For the text-containing cell, return its midpoint in (x, y) coordinate format. 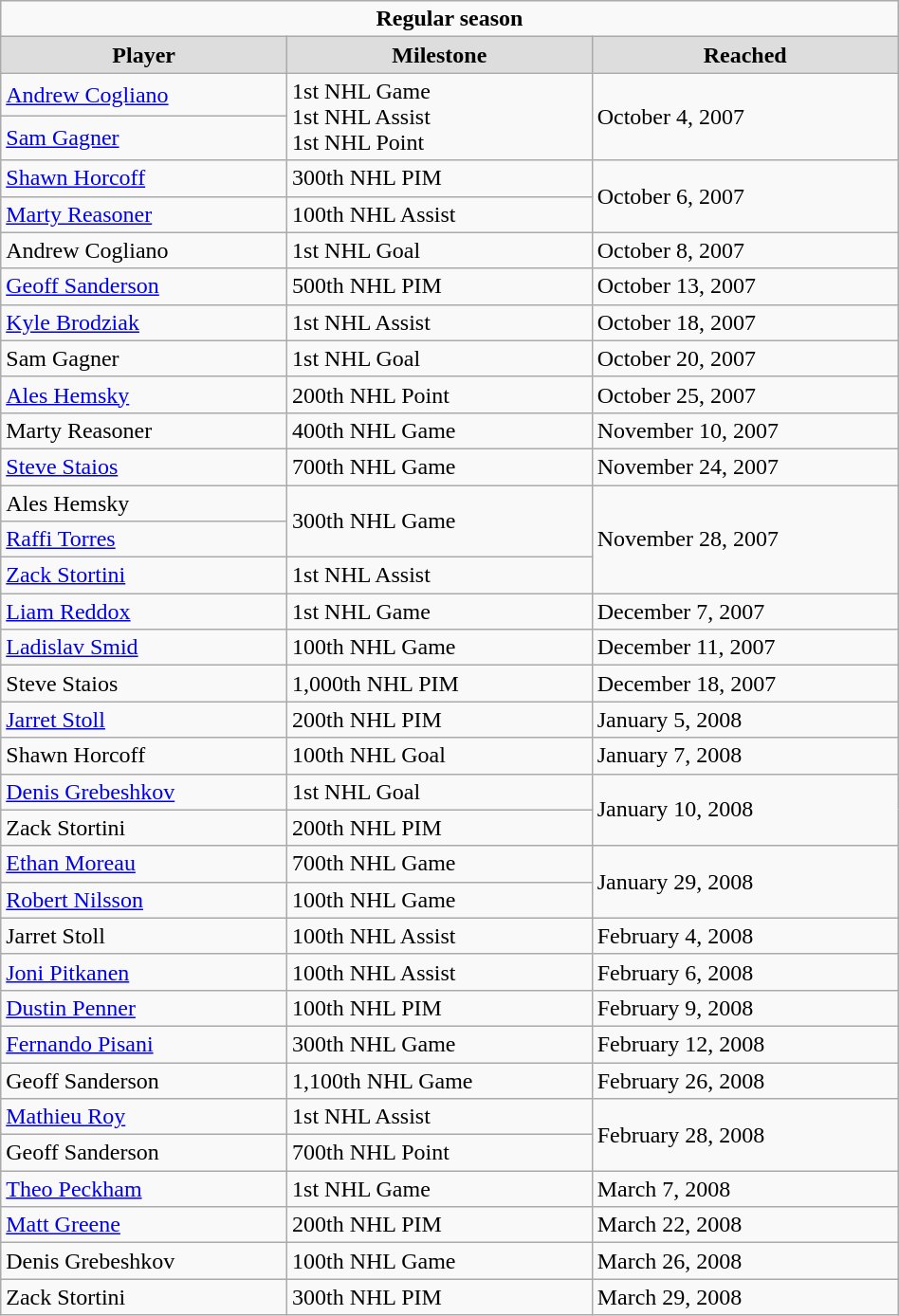
Player (144, 55)
October 8, 2007 (745, 250)
November 28, 2007 (745, 539)
December 11, 2007 (745, 648)
1,000th NHL PIM (440, 684)
November 24, 2007 (745, 466)
February 4, 2008 (745, 936)
October 18, 2007 (745, 322)
March 22, 2008 (745, 1225)
1st NHL Game1st NHL Assist1st NHL Point (440, 117)
Mathieu Roy (144, 1117)
Regular season (449, 19)
Robert Nilsson (144, 900)
Fernando Pisani (144, 1044)
January 5, 2008 (745, 720)
January 7, 2008 (745, 756)
Milestone (440, 55)
March 7, 2008 (745, 1189)
Joni Pitkanen (144, 972)
100th NHL Goal (440, 756)
Ladislav Smid (144, 648)
February 28, 2008 (745, 1135)
100th NHL PIM (440, 1008)
Kyle Brodziak (144, 322)
October 13, 2007 (745, 286)
Reached (745, 55)
Theo Peckham (144, 1189)
October 20, 2007 (745, 358)
Dustin Penner (144, 1008)
Raffi Torres (144, 539)
March 29, 2008 (745, 1297)
1,100th NHL Game (440, 1080)
February 9, 2008 (745, 1008)
December 7, 2007 (745, 612)
October 4, 2007 (745, 117)
February 26, 2008 (745, 1080)
February 6, 2008 (745, 972)
October 25, 2007 (745, 394)
March 26, 2008 (745, 1261)
October 6, 2007 (745, 196)
Liam Reddox (144, 612)
500th NHL PIM (440, 286)
January 29, 2008 (745, 882)
200th NHL Point (440, 394)
December 18, 2007 (745, 684)
Matt Greene (144, 1225)
February 12, 2008 (745, 1044)
November 10, 2007 (745, 430)
700th NHL Point (440, 1153)
Ethan Moreau (144, 864)
January 10, 2008 (745, 810)
400th NHL Game (440, 430)
